Pinpoint the cell where the given text exists, returning its [x, y] midpoint coordinate. 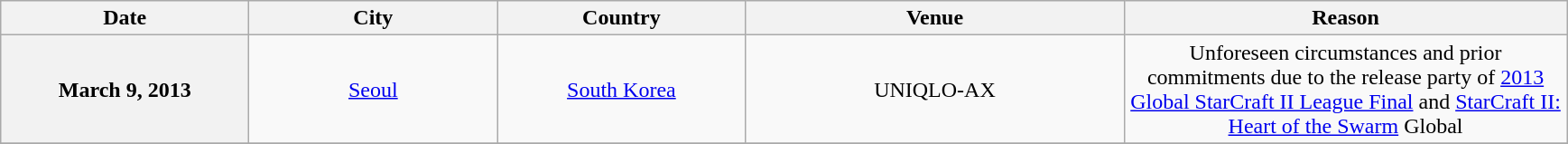
March 9, 2013 [125, 89]
Date [125, 18]
Seoul [374, 89]
City [374, 18]
Venue [935, 18]
South Korea [621, 89]
Reason [1345, 18]
Country [621, 18]
UNIQLO-AX [935, 89]
